Identify which cell holds the provided text, then report its (X, Y) central coordinate. 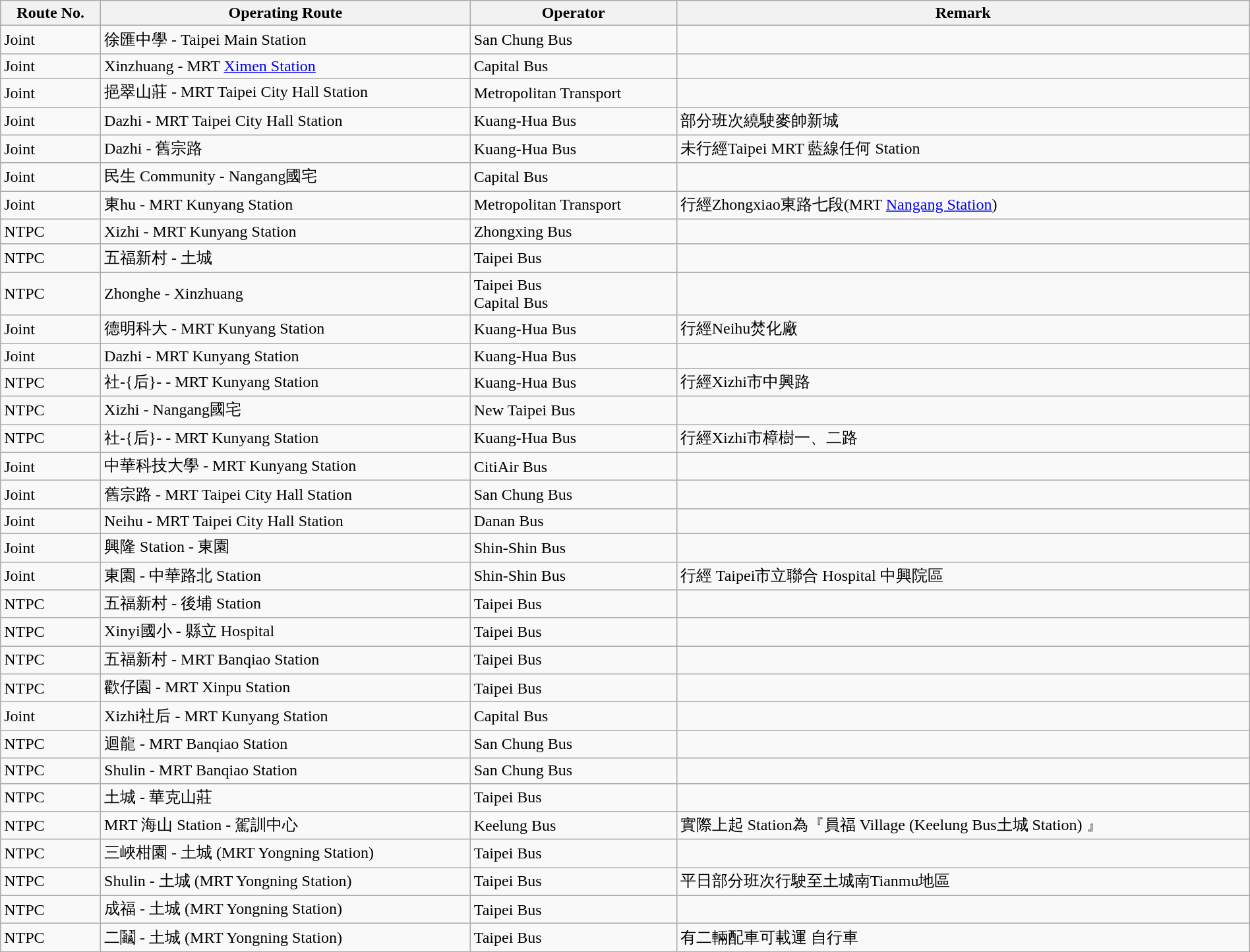
實際上起 Station為『員福 Village (Keelung Bus土城 Station) 』 (963, 825)
成福 - 土城 (MRT Yongning Station) (286, 910)
五福新村 - 土城 (286, 258)
Shulin - 土城 (MRT Yongning Station) (286, 882)
Xinyi國小 - 縣立 Hospital (286, 632)
Zhonghe - Xinzhuang (286, 294)
行經Neihu焚化廠 (963, 330)
Xinzhuang - MRT Ximen Station (286, 66)
Xizhi社后 - MRT Kunyang Station (286, 716)
土城 - 華克山莊 (286, 798)
Operating Route (286, 13)
Taipei BusCapital Bus (574, 294)
迴龍 - MRT Banqiao Station (286, 744)
徐匯中學 - Taipei Main Station (286, 40)
Shulin - MRT Banqiao Station (286, 771)
中華科技大學 - MRT Kunyang Station (286, 467)
東hu - MRT Kunyang Station (286, 206)
MRT 海山 Station - 駕訓中心 (286, 825)
Neihu - MRT Taipei City Hall Station (286, 521)
Xizhi - Nangang國宅 (286, 410)
Xizhi - MRT Kunyang Station (286, 231)
Dazhi - MRT Taipei City Hall Station (286, 121)
New Taipei Bus (574, 410)
行經Xizhi市中興路 (963, 382)
有二輛配車可載運 自行車 (963, 937)
未行經Taipei MRT 藍線任何 Station (963, 149)
Keelung Bus (574, 825)
興隆 Station - 東園 (286, 547)
部分班次繞駛麥帥新城 (963, 121)
CitiAir Bus (574, 467)
Route No. (51, 13)
德明科大 - MRT Kunyang Station (286, 330)
行經Zhongxiao東路七段(MRT Nangang Station) (963, 206)
歡仔園 - MRT Xinpu Station (286, 688)
舊宗路 - MRT Taipei City Hall Station (286, 494)
Dazhi - 舊宗路 (286, 149)
Zhongxing Bus (574, 231)
Operator (574, 13)
行經Xizhi市樟樹一、二路 (963, 439)
五福新村 - MRT Banqiao Station (286, 661)
二鬮 - 土城 (MRT Yongning Station) (286, 937)
挹翠山莊 - MRT Taipei City Hall Station (286, 92)
行經 Taipei市立聯合 Hospital 中興院區 (963, 576)
Danan Bus (574, 521)
Dazhi - MRT Kunyang Station (286, 355)
平日部分班次行駛至土城南Tianmu地區 (963, 882)
Remark (963, 13)
東園 - 中華路北 Station (286, 576)
五福新村 - 後埔 Station (286, 604)
三峽柑園 - 土城 (MRT Yongning Station) (286, 853)
民生 Community - Nangang國宅 (286, 177)
